Find where the given text appears and provide that cell's center as [x, y] coordinate. 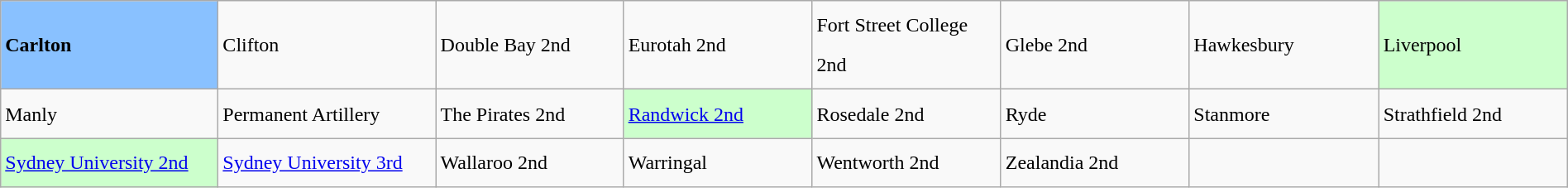
Liverpool [1473, 45]
Warringal [718, 162]
Wallaroo 2nd [529, 162]
The Pirates 2nd [529, 114]
Double Bay 2nd [529, 45]
Clifton [327, 45]
Sydney University 2nd [109, 162]
Wentworth 2nd [906, 162]
Fort Street College 2nd [906, 45]
Ryde [1095, 114]
Manly [109, 114]
Permanent Artillery [327, 114]
Carlton [109, 45]
Randwick 2nd [718, 114]
Zealandia 2nd [1095, 162]
Stanmore [1284, 114]
Glebe 2nd [1095, 45]
Eurotah 2nd [718, 45]
Sydney University 3rd [327, 162]
Rosedale 2nd [906, 114]
Hawkesbury [1284, 45]
Strathfield 2nd [1473, 114]
